Capture the cell that displays the provided text and extract its [X, Y] central coordinate. 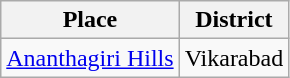
Vikarabad [234, 58]
District [234, 20]
Ananthagiri Hills [90, 58]
Place [90, 20]
